For the text-containing cell, return its midpoint in [x, y] coordinate format. 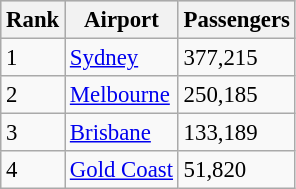
Sydney [122, 58]
Passengers [236, 20]
133,189 [236, 133]
51,820 [236, 170]
Airport [122, 20]
4 [33, 170]
2 [33, 95]
Gold Coast [122, 170]
Melbourne [122, 95]
Brisbane [122, 133]
Rank [33, 20]
1 [33, 58]
3 [33, 133]
377,215 [236, 58]
250,185 [236, 95]
